Provide the (x, y) coordinate of the cell's center where the given text is located.  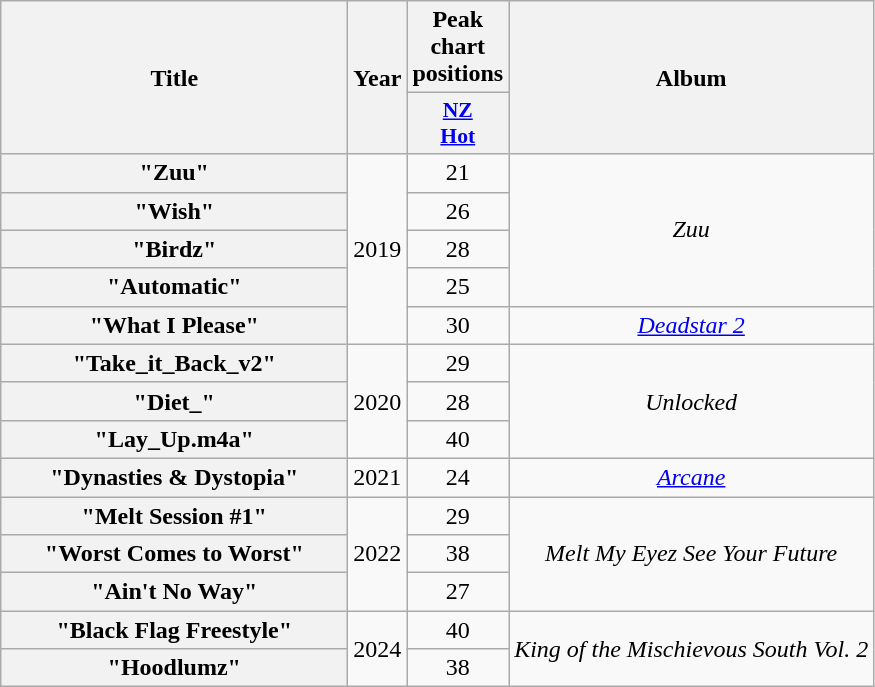
"Zuu" (174, 173)
2020 (378, 401)
30 (458, 325)
"Birdz" (174, 249)
2021 (378, 477)
"Worst Comes to Worst" (174, 554)
Melt My Eyez See Your Future (692, 553)
Peak chart positions (458, 47)
Album (692, 78)
Title (174, 78)
26 (458, 211)
"Black Flag Freestyle" (174, 630)
"Dynasties & Dystopia" (174, 477)
21 (458, 173)
2022 (378, 553)
"Diet_" (174, 401)
25 (458, 287)
"Automatic" (174, 287)
Unlocked (692, 401)
Zuu (692, 230)
"Take_it_Back_v2" (174, 363)
24 (458, 477)
Arcane (692, 477)
NZHot (458, 124)
"What I Please" (174, 325)
Year (378, 78)
"Ain't No Way" (174, 592)
"Wish" (174, 211)
"Lay_Up.m4a" (174, 439)
King of the Mischievous South Vol. 2 (692, 649)
2024 (378, 649)
"Hoodlumz" (174, 668)
"Melt Session #1" (174, 515)
27 (458, 592)
Deadstar 2 (692, 325)
2019 (378, 249)
